Scan for the cell matching the given text and deliver its (x, y) coordinate at center. 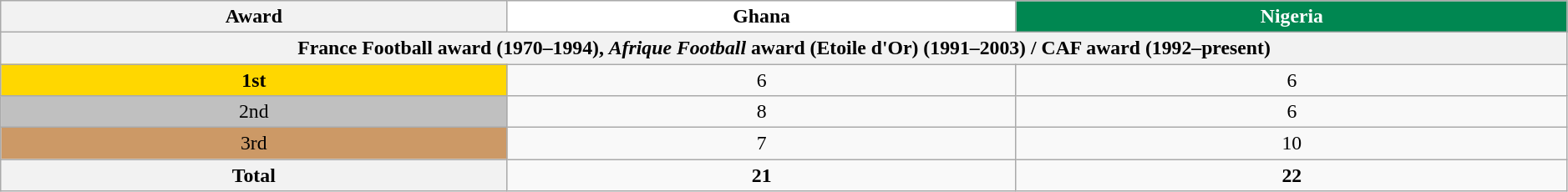
10 (1291, 143)
France Football award (1970–1994), Afrique Football award (Etoile d'Or) (1991–2003) / CAF award (1992–present) (784, 48)
Award (254, 17)
22 (1291, 174)
Ghana (762, 17)
8 (762, 111)
Nigeria (1291, 17)
3rd (254, 143)
1st (254, 80)
21 (762, 174)
7 (762, 143)
2nd (254, 111)
Total (254, 174)
